Search for the cell housing the specified text and yield its [X, Y] center coordinate. 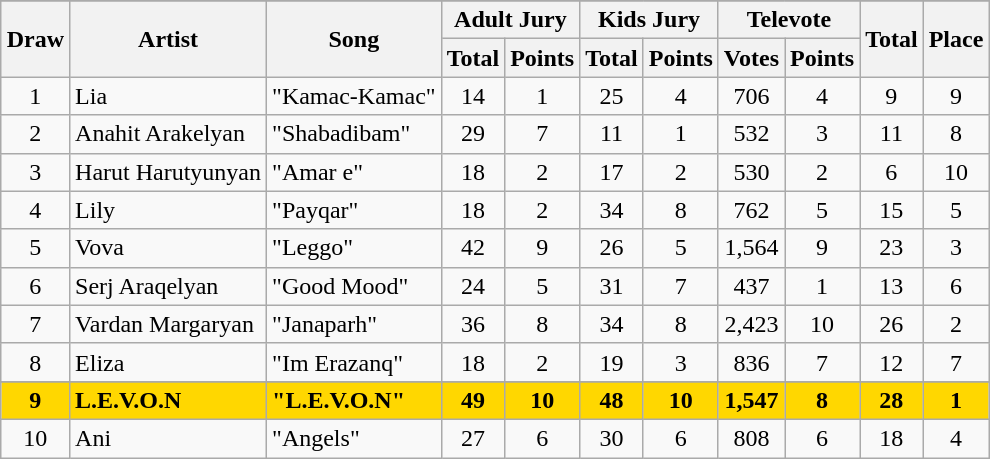
"L.E.V.O.N" [354, 400]
Draw [35, 39]
Serj Araqelyan [168, 286]
Kids Jury [650, 20]
49 [473, 400]
2,423 [751, 324]
31 [612, 286]
Vova [168, 248]
532 [751, 134]
Televote [788, 20]
Eliza [168, 362]
Vardan Margaryan [168, 324]
808 [751, 438]
Ani [168, 438]
17 [612, 172]
14 [473, 96]
48 [612, 400]
1,564 [751, 248]
"Leggo" [354, 248]
Votes [751, 58]
"Good Mood" [354, 286]
Anahit Arakelyan [168, 134]
"Angels" [354, 438]
"Janaparh" [354, 324]
836 [751, 362]
Song [354, 39]
"Payqar" [354, 210]
"Shabadibam" [354, 134]
1,547 [751, 400]
13 [892, 286]
530 [751, 172]
"Amar e" [354, 172]
12 [892, 362]
"Im Erazanq" [354, 362]
Harut Harutyunyan [168, 172]
27 [473, 438]
29 [473, 134]
30 [612, 438]
15 [892, 210]
23 [892, 248]
28 [892, 400]
L.E.V.O.N [168, 400]
762 [751, 210]
42 [473, 248]
Place [956, 39]
Artist [168, 39]
25 [612, 96]
Lia [168, 96]
36 [473, 324]
19 [612, 362]
Adult Jury [510, 20]
24 [473, 286]
Lily [168, 210]
"Kamac-Kamac" [354, 96]
706 [751, 96]
437 [751, 286]
